Locate the cell with the specified text and output its (x, y) center coordinate. 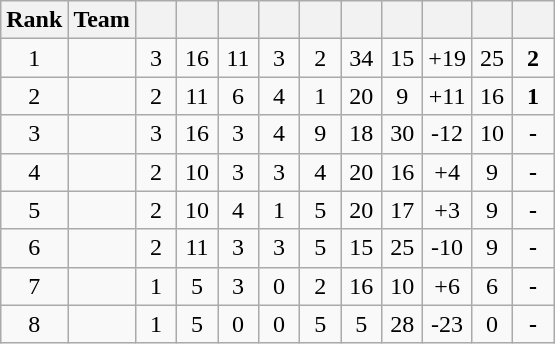
-10 (448, 248)
-12 (448, 134)
+19 (448, 58)
18 (362, 134)
7 (34, 286)
+6 (448, 286)
Team (102, 20)
+4 (448, 172)
8 (34, 324)
Rank (34, 20)
-23 (448, 324)
+3 (448, 210)
28 (402, 324)
+11 (448, 96)
30 (402, 134)
34 (362, 58)
17 (402, 210)
